Scan for the cell matching the given text and deliver its [x, y] coordinate at center. 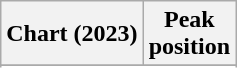
Peakposition [189, 34]
Chart (2023) [72, 34]
